Extract the [x, y] coordinate from the center of the cell holding the provided text.  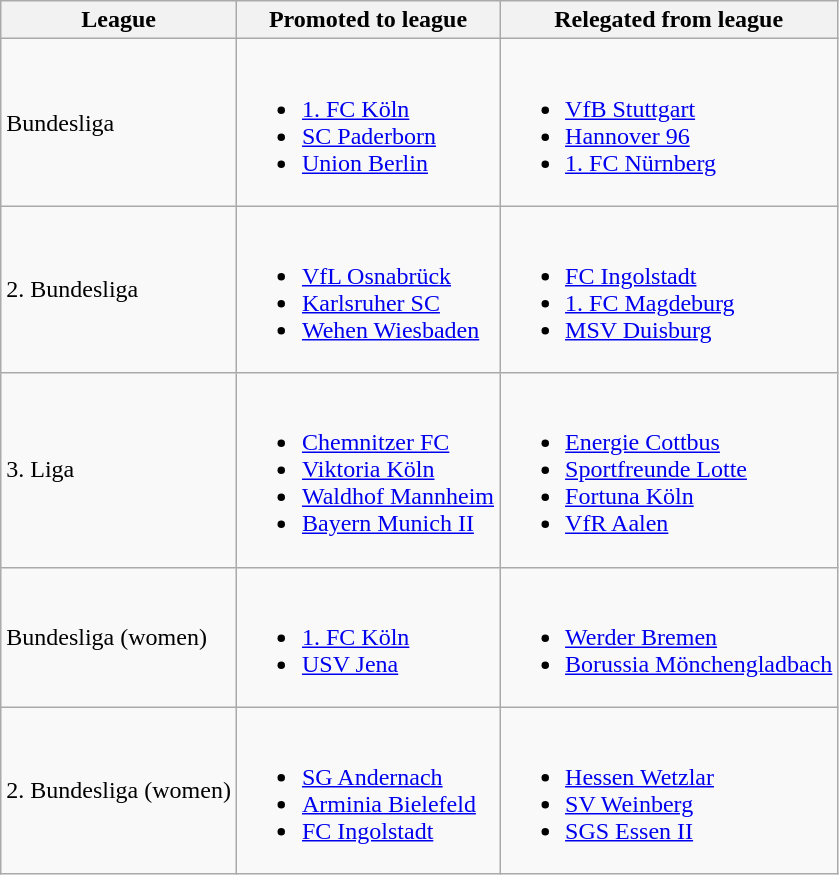
3. Liga [119, 470]
League [119, 20]
SG AndernachArminia BielefeldFC Ingolstadt [368, 790]
Energie CottbusSportfreunde LotteFortuna KölnVfR Aalen [669, 470]
Relegated from league [669, 20]
VfB StuttgartHannover 961. FC Nürnberg [669, 122]
Hessen WetzlarSV WeinbergSGS Essen II [669, 790]
Chemnitzer FCViktoria KölnWaldhof MannheimBayern Munich II [368, 470]
2. Bundesliga (women) [119, 790]
FC Ingolstadt1. FC MagdeburgMSV Duisburg [669, 290]
2. Bundesliga [119, 290]
Promoted to league [368, 20]
1. FC KölnUSV Jena [368, 637]
Bundesliga (women) [119, 637]
Werder BremenBorussia Mönchengladbach [669, 637]
1. FC KölnSC PaderbornUnion Berlin [368, 122]
VfL OsnabrückKarlsruher SCWehen Wiesbaden [368, 290]
Bundesliga [119, 122]
